Find where the given text appears and provide that cell's center as [x, y] coordinate. 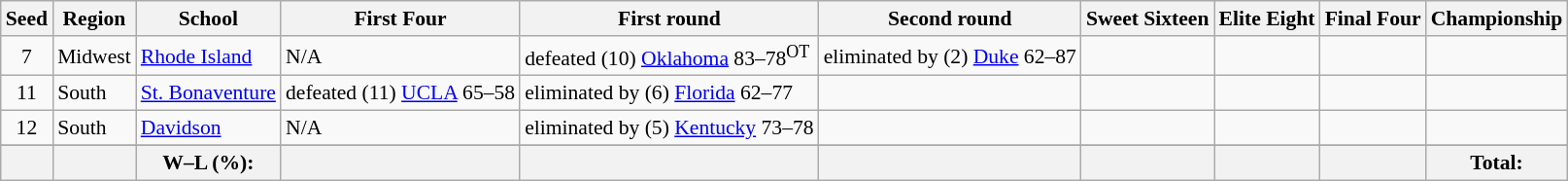
Davidson [208, 128]
Sweet Sixteen [1148, 18]
7 [27, 56]
defeated (11) UCLA 65–58 [400, 93]
12 [27, 128]
Midwest [94, 56]
Elite Eight [1267, 18]
Final Four [1374, 18]
11 [27, 93]
eliminated by (2) Duke 62–87 [950, 56]
Rhode Island [208, 56]
First round [668, 18]
School [208, 18]
First Four [400, 18]
Region [94, 18]
Seed [27, 18]
Second round [950, 18]
eliminated by (5) Kentucky 73–78 [668, 128]
W–L (%): [208, 163]
defeated (10) Oklahoma 83–78OT [668, 56]
Championship [1497, 18]
St. Bonaventure [208, 93]
Total: [1497, 163]
eliminated by (6) Florida 62–77 [668, 93]
